Search for the cell housing the specified text and yield its (x, y) center coordinate. 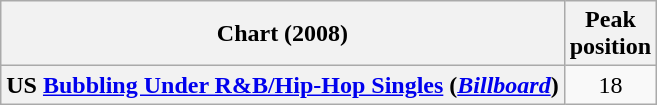
US Bubbling Under R&B/Hip-Hop Singles (Billboard) (282, 85)
Chart (2008) (282, 34)
Peakposition (610, 34)
18 (610, 85)
